Return the [x, y] coordinate for the center point of the cell that contains the specified text.  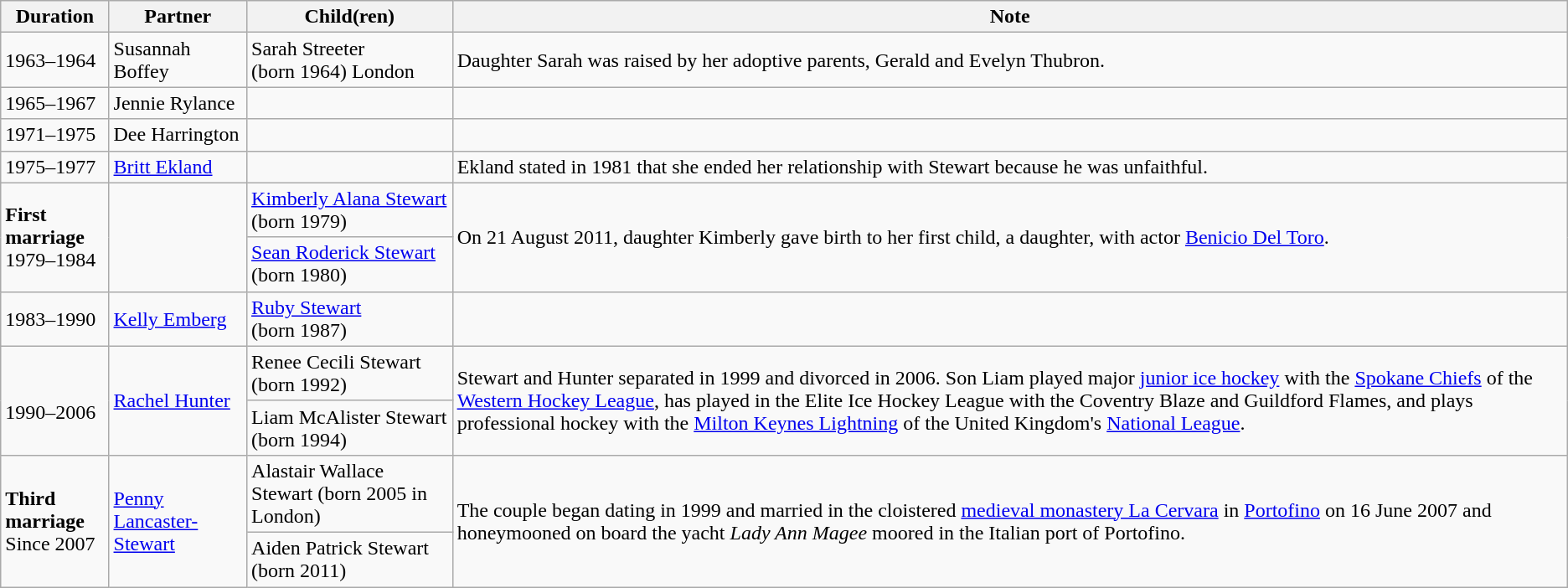
Daughter Sarah was raised by her adoptive parents, Gerald and Evelyn Thubron. [1010, 60]
Ruby Stewart (born 1987) [350, 318]
On 21 August 2011, daughter Kimberly gave birth to her first child, a daughter, with actor Benicio Del Toro. [1010, 237]
First marriage1979–1984 [55, 237]
1971–1975 [55, 135]
Susannah Boffey [178, 60]
Partner [178, 17]
1990–2006 [55, 400]
Third marriageSince 2007 [55, 521]
Jennie Rylance [178, 103]
Alastair Wallace Stewart (born 2005 in London) [350, 493]
Note [1010, 17]
Aiden Patrick Stewart (born 2011) [350, 560]
1983–1990 [55, 318]
Penny Lancaster-Stewart [178, 521]
1963–1964 [55, 60]
Sean Roderick Stewart (born 1980) [350, 265]
Kimberly Alana Stewart (born 1979) [350, 209]
1965–1967 [55, 103]
1975–1977 [55, 167]
Duration [55, 17]
Dee Harrington [178, 135]
Renee Cecili Stewart (born 1992) [350, 374]
Britt Ekland [178, 167]
Sarah Streeter(born 1964) London [350, 60]
Child(ren) [350, 17]
Ekland stated in 1981 that she ended her relationship with Stewart because he was unfaithful. [1010, 167]
Kelly Emberg [178, 318]
Rachel Hunter [178, 400]
Liam McAlister Stewart (born 1994) [350, 427]
